Search for the cell housing the specified text and yield its (X, Y) center coordinate. 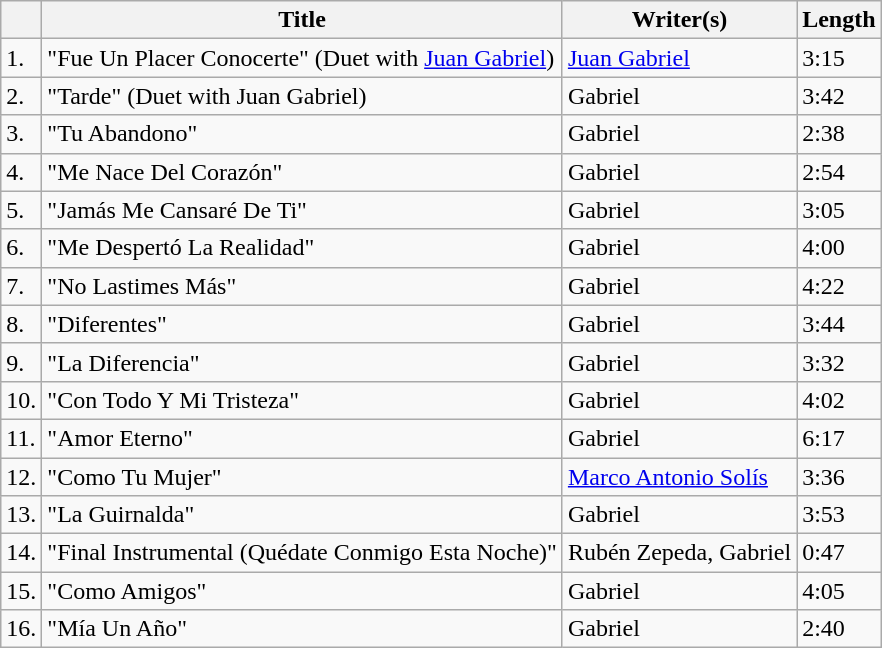
"Me Nace Del Corazón" (302, 172)
"Tu Abandono" (302, 134)
4. (22, 172)
"Final Instrumental (Quédate Conmigo Esta Noche)" (302, 553)
"Con Todo Y Mi Tristeza" (302, 400)
6:17 (839, 438)
4:00 (839, 248)
"La Diferencia" (302, 362)
0:47 (839, 553)
4:22 (839, 286)
7. (22, 286)
2:40 (839, 629)
16. (22, 629)
"Mía Un Año" (302, 629)
2. (22, 96)
"Fue Un Placer Conocerte" (Duet with Juan Gabriel) (302, 58)
Rubén Zepeda, Gabriel (679, 553)
3:32 (839, 362)
11. (22, 438)
4:02 (839, 400)
"Me Despertó La Realidad" (302, 248)
2:38 (839, 134)
3. (22, 134)
"No Lastimes Más" (302, 286)
Length (839, 20)
15. (22, 591)
"Amor Eterno" (302, 438)
14. (22, 553)
Title (302, 20)
Writer(s) (679, 20)
5. (22, 210)
3:36 (839, 477)
3:53 (839, 515)
6. (22, 248)
Marco Antonio Solís (679, 477)
3:15 (839, 58)
1. (22, 58)
"Como Tu Mujer" (302, 477)
3:42 (839, 96)
"Tarde" (Duet with Juan Gabriel) (302, 96)
9. (22, 362)
3:05 (839, 210)
13. (22, 515)
"Diferentes" (302, 324)
"Como Amigos" (302, 591)
4:05 (839, 591)
"La Guirnalda" (302, 515)
"Jamás Me Cansaré De Ti" (302, 210)
8. (22, 324)
3:44 (839, 324)
10. (22, 400)
Juan Gabriel (679, 58)
12. (22, 477)
2:54 (839, 172)
